Return (x, y) of the center of cell containing provided text 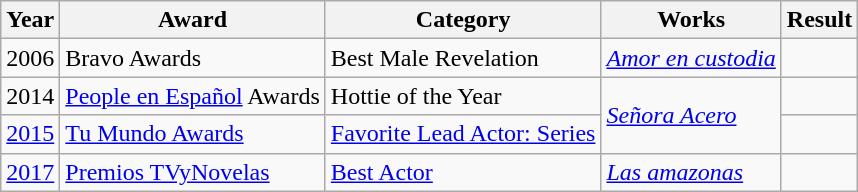
Best Male Revelation (463, 58)
Works (691, 20)
Las amazonas (691, 172)
Award (193, 20)
Result (819, 20)
2014 (30, 96)
Category (463, 20)
Tu Mundo Awards (193, 134)
Amor en custodia (691, 58)
Hottie of the Year (463, 96)
Best Actor (463, 172)
Premios TVyNovelas (193, 172)
People en Español Awards (193, 96)
Bravo Awards (193, 58)
2017 (30, 172)
Señora Acero (691, 115)
2015 (30, 134)
2006 (30, 58)
Year (30, 20)
Favorite Lead Actor: Series (463, 134)
